Provide the (X, Y) coordinate of the cell's center where the given text is located.  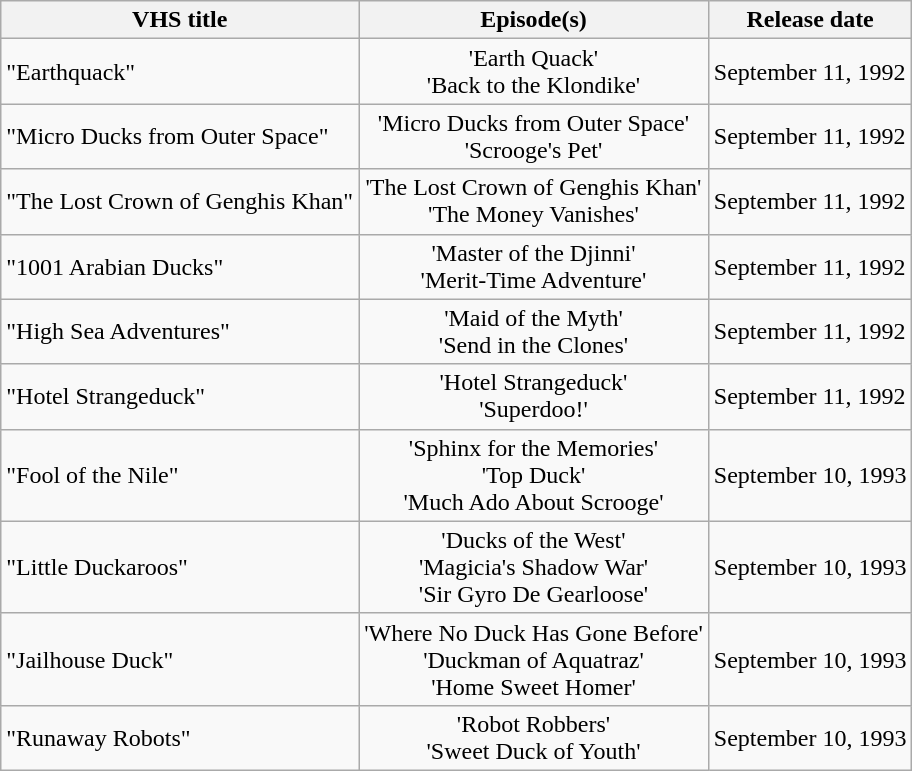
"Earthquack" (180, 72)
'Master of the Djinni''Merit-Time Adventure' (534, 266)
Episode(s) (534, 20)
"Jailhouse Duck" (180, 659)
'Ducks of the West''Magicia's Shadow War''Sir Gyro De Gearloose' (534, 567)
"Micro Ducks from Outer Space" (180, 136)
'Hotel Strangeduck''Superdoo!' (534, 396)
'Robot Robbers''Sweet Duck of Youth' (534, 738)
'Earth Quack''Back to the Klondike' (534, 72)
"1001 Arabian Ducks" (180, 266)
'Sphinx for the Memories''Top Duck''Much Ado About Scrooge' (534, 475)
"The Lost Crown of Genghis Khan" (180, 202)
"Little Duckaroos" (180, 567)
'Maid of the Myth''Send in the Clones' (534, 332)
"Fool of the Nile" (180, 475)
"Runaway Robots" (180, 738)
'Where No Duck Has Gone Before''Duckman of Aquatraz''Home Sweet Homer' (534, 659)
Release date (810, 20)
'The Lost Crown of Genghis Khan''The Money Vanishes' (534, 202)
"High Sea Adventures" (180, 332)
'Micro Ducks from Outer Space''Scrooge's Pet' (534, 136)
VHS title (180, 20)
"Hotel Strangeduck" (180, 396)
